Determine the [X, Y] coordinate at the center of the cell enclosing the given text.  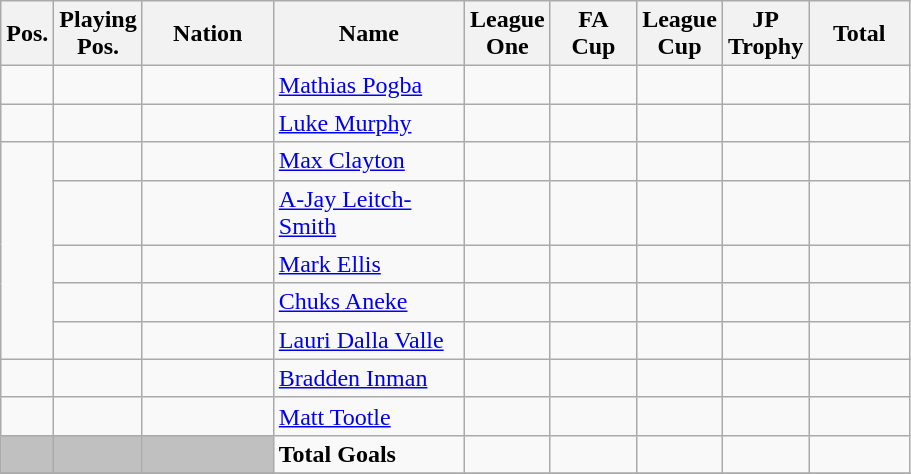
JP Trophy [766, 34]
A-Jay Leitch-Smith [368, 212]
FA Cup [593, 34]
Name [368, 34]
League Cup [679, 34]
Chuks Aneke [368, 302]
Nation [208, 34]
Total [860, 34]
League One [507, 34]
Lauri Dalla Valle [368, 340]
Pos. [28, 34]
Luke Murphy [368, 123]
Playing Pos. [98, 34]
Mark Ellis [368, 264]
Bradden Inman [368, 378]
Matt Tootle [368, 416]
Mathias Pogba [368, 85]
Total Goals [368, 454]
Max Clayton [368, 161]
